Capture the cell that displays the provided text and extract its [x, y] central coordinate. 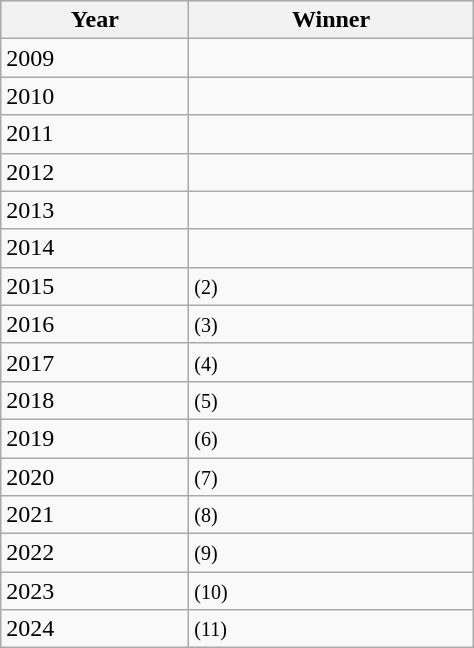
Year [95, 20]
(8) [331, 515]
(4) [331, 362]
2009 [95, 58]
2016 [95, 324]
2012 [95, 172]
2022 [95, 553]
(7) [331, 477]
2010 [95, 96]
(3) [331, 324]
2024 [95, 629]
Winner [331, 20]
(6) [331, 438]
2020 [95, 477]
(11) [331, 629]
(9) [331, 553]
2021 [95, 515]
2013 [95, 210]
2017 [95, 362]
(2) [331, 286]
2019 [95, 438]
2018 [95, 400]
2014 [95, 248]
2011 [95, 134]
(10) [331, 591]
2015 [95, 286]
2023 [95, 591]
(5) [331, 400]
